Identify which cell holds the provided text, then report its [X, Y] central coordinate. 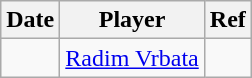
Player [132, 20]
Ref [228, 20]
Date [30, 20]
Radim Vrbata [132, 58]
